Identify which cell holds the provided text, then report its [x, y] central coordinate. 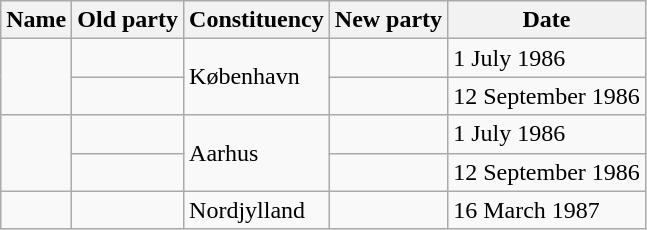
Name [36, 20]
Aarhus [257, 153]
Constituency [257, 20]
Nordjylland [257, 210]
København [257, 77]
Old party [128, 20]
New party [388, 20]
16 March 1987 [547, 210]
Date [547, 20]
